Scan for the cell matching the given text and deliver its [X, Y] coordinate at center. 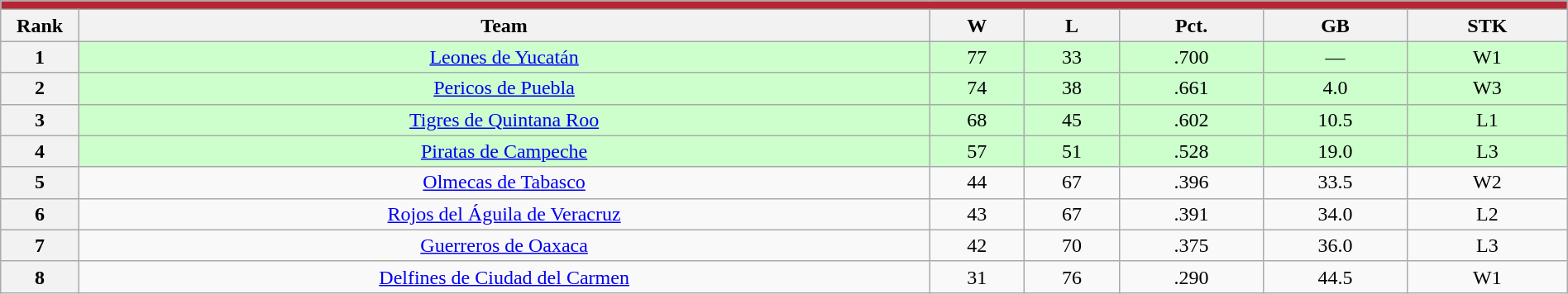
68 [978, 120]
44.5 [1336, 277]
Guerreros de Oaxaca [504, 245]
.661 [1192, 88]
3 [40, 120]
.290 [1192, 277]
34.0 [1336, 214]
.700 [1192, 57]
Rojos del Águila de Veracruz [504, 214]
42 [978, 245]
W2 [1487, 183]
Piratas de Campeche [504, 151]
4 [40, 151]
6 [40, 214]
GB [1336, 26]
Leones de Yucatán [504, 57]
77 [978, 57]
5 [40, 183]
— [1336, 57]
L2 [1487, 214]
.528 [1192, 151]
76 [1072, 277]
7 [40, 245]
70 [1072, 245]
10.5 [1336, 120]
2 [40, 88]
45 [1072, 120]
51 [1072, 151]
44 [978, 183]
Olmecas de Tabasco [504, 183]
43 [978, 214]
W3 [1487, 88]
Rank [40, 26]
31 [978, 277]
33 [1072, 57]
W [978, 26]
STK [1487, 26]
L1 [1487, 120]
74 [978, 88]
L [1072, 26]
Pericos de Puebla [504, 88]
Team [504, 26]
.396 [1192, 183]
19.0 [1336, 151]
Tigres de Quintana Roo [504, 120]
Delfines de Ciudad del Carmen [504, 277]
.602 [1192, 120]
.391 [1192, 214]
4.0 [1336, 88]
.375 [1192, 245]
57 [978, 151]
8 [40, 277]
38 [1072, 88]
Pct. [1192, 26]
36.0 [1336, 245]
1 [40, 57]
33.5 [1336, 183]
